Return [x, y] of the center of cell containing provided text 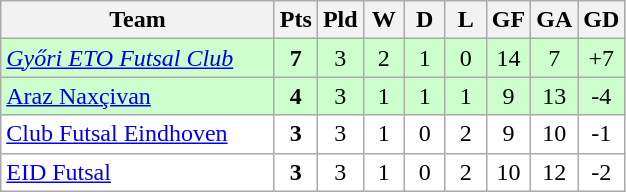
-1 [602, 134]
14 [508, 58]
L [466, 20]
GA [554, 20]
Győri ETO Futsal Club [138, 58]
-2 [602, 172]
GD [602, 20]
W [384, 20]
Pld [340, 20]
12 [554, 172]
+7 [602, 58]
EID Futsal [138, 172]
Araz Naxçivan [138, 96]
D [424, 20]
13 [554, 96]
GF [508, 20]
Team [138, 20]
Club Futsal Eindhoven [138, 134]
-4 [602, 96]
Pts [296, 20]
4 [296, 96]
